Locate the cell with the specified text and output its (X, Y) center coordinate. 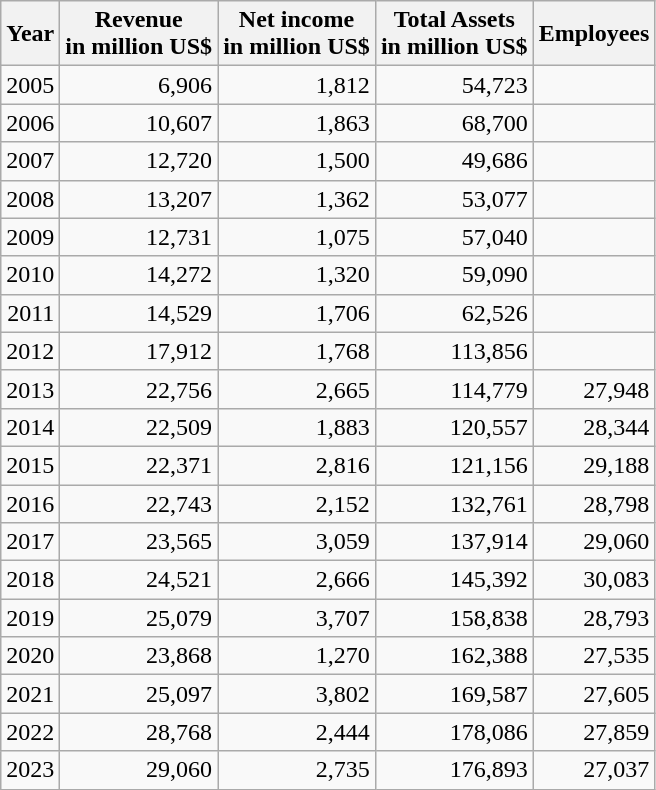
176,893 (454, 770)
49,686 (454, 161)
1,320 (297, 275)
162,388 (454, 656)
68,700 (454, 123)
121,156 (454, 465)
2015 (30, 465)
2022 (30, 732)
3,059 (297, 542)
1,500 (297, 161)
6,906 (139, 85)
27,605 (594, 694)
2012 (30, 351)
Year (30, 34)
2010 (30, 275)
137,914 (454, 542)
12,731 (139, 237)
17,912 (139, 351)
62,526 (454, 313)
2023 (30, 770)
113,856 (454, 351)
2011 (30, 313)
2019 (30, 618)
2009 (30, 237)
28,793 (594, 618)
3,802 (297, 694)
158,838 (454, 618)
23,565 (139, 542)
57,040 (454, 237)
2,816 (297, 465)
3,707 (297, 618)
10,607 (139, 123)
28,344 (594, 427)
12,720 (139, 161)
25,097 (139, 694)
1,362 (297, 199)
Total Assetsin million US$ (454, 34)
2017 (30, 542)
Net incomein million US$ (297, 34)
132,761 (454, 503)
22,756 (139, 389)
2014 (30, 427)
2,152 (297, 503)
Employees (594, 34)
120,557 (454, 427)
2,444 (297, 732)
22,509 (139, 427)
2013 (30, 389)
1,883 (297, 427)
28,768 (139, 732)
169,587 (454, 694)
28,798 (594, 503)
145,392 (454, 580)
25,079 (139, 618)
2018 (30, 580)
2020 (30, 656)
2016 (30, 503)
1,075 (297, 237)
23,868 (139, 656)
2,735 (297, 770)
178,086 (454, 732)
14,272 (139, 275)
59,090 (454, 275)
13,207 (139, 199)
2,666 (297, 580)
2008 (30, 199)
14,529 (139, 313)
22,743 (139, 503)
27,037 (594, 770)
24,521 (139, 580)
27,948 (594, 389)
54,723 (454, 85)
2007 (30, 161)
29,188 (594, 465)
53,077 (454, 199)
30,083 (594, 580)
2021 (30, 694)
1,270 (297, 656)
Revenuein million US$ (139, 34)
27,859 (594, 732)
27,535 (594, 656)
114,779 (454, 389)
1,706 (297, 313)
1,863 (297, 123)
22,371 (139, 465)
2,665 (297, 389)
2006 (30, 123)
2005 (30, 85)
1,768 (297, 351)
1,812 (297, 85)
